Determine the (x, y) coordinate at the center of the cell enclosing the given text.  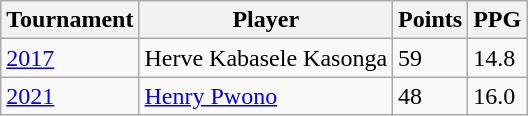
16.0 (498, 96)
Tournament (70, 20)
14.8 (498, 58)
59 (430, 58)
2021 (70, 96)
Player (266, 20)
48 (430, 96)
2017 (70, 58)
Henry Pwono (266, 96)
Herve Kabasele Kasonga (266, 58)
Points (430, 20)
PPG (498, 20)
